Detect which cell encompasses the target text, then output its [X, Y] center coordinate. 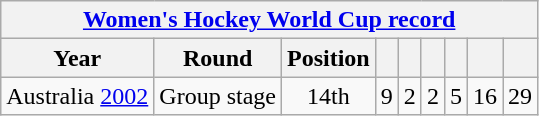
Position [329, 58]
29 [520, 96]
Women's Hockey World Cup record [270, 20]
Australia 2002 [78, 96]
16 [486, 96]
14th [329, 96]
5 [456, 96]
Group stage [218, 96]
Round [218, 58]
Year [78, 58]
9 [386, 96]
